Identify which cell holds the provided text, then report its (X, Y) central coordinate. 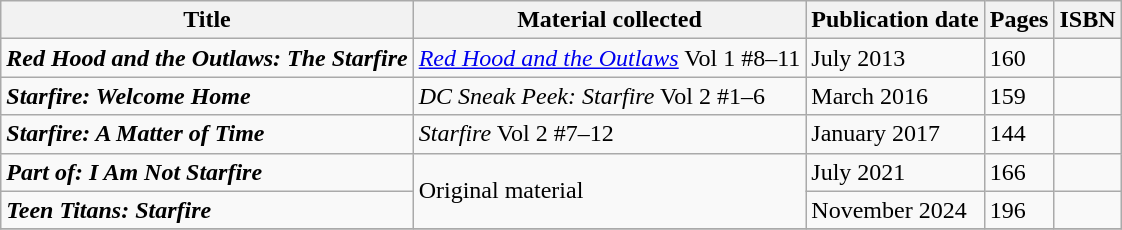
Pages (1019, 20)
Red Hood and the Outlaws: The Starfire (207, 58)
DC Sneak Peek: Starfire Vol 2 #1–6 (610, 96)
Material collected (610, 20)
196 (1019, 210)
March 2016 (895, 96)
Red Hood and the Outlaws Vol 1 #8–11 (610, 58)
Publication date (895, 20)
Starfire: Welcome Home (207, 96)
Part of: I Am Not Starfire (207, 172)
144 (1019, 134)
159 (1019, 96)
160 (1019, 58)
166 (1019, 172)
Starfire: A Matter of Time (207, 134)
Original material (610, 191)
July 2013 (895, 58)
Title (207, 20)
ISBN (1088, 20)
November 2024 (895, 210)
January 2017 (895, 134)
Starfire Vol 2 #7–12 (610, 134)
July 2021 (895, 172)
Teen Titans: Starfire (207, 210)
